Identify which cell holds the provided text, then report its (x, y) central coordinate. 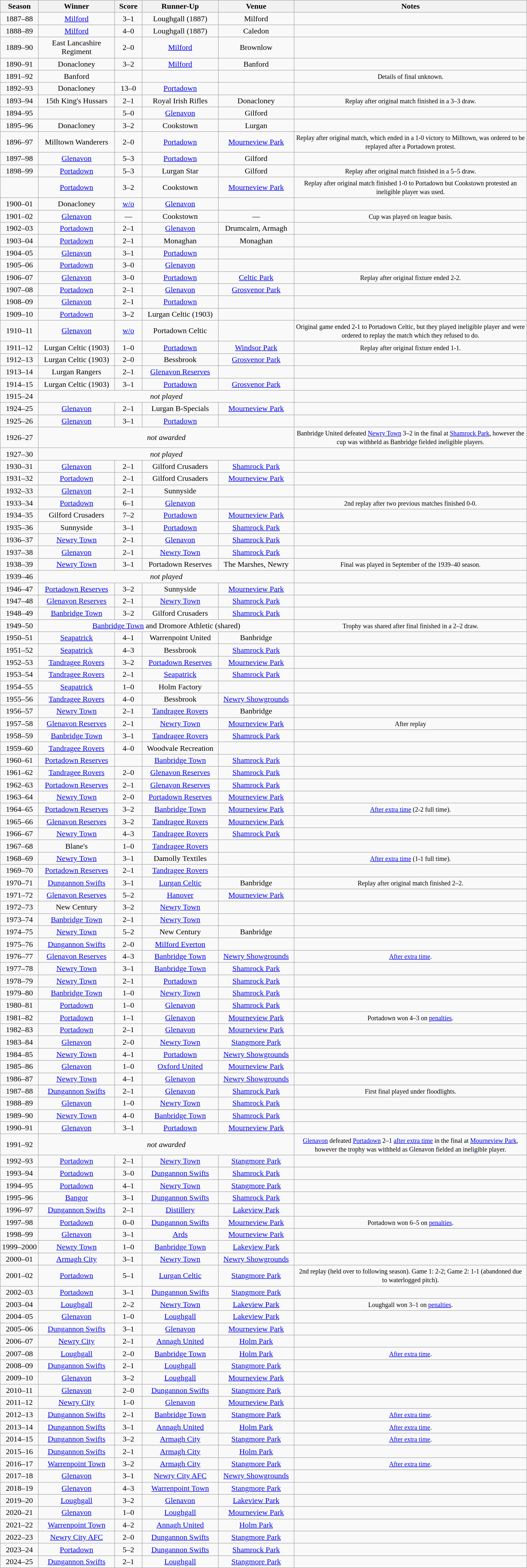
Brownlow (256, 48)
1963–64 (19, 797)
Score (128, 6)
Holm Factory (180, 687)
1909–10 (19, 314)
Replay after original fixture ended 1-1. (411, 347)
1995–96 (19, 1198)
1939–46 (19, 576)
1938–39 (19, 564)
Woodvale Recreation (180, 748)
Replay after original fixture ended 2-2. (411, 277)
Portadown won 4–3 on penalties. (411, 1018)
1926–27 (19, 438)
First final played under floodlights. (411, 1091)
Trophy was shared after final finished in a 2–2 draw. (411, 626)
2013–14 (19, 1427)
Details of final unknown. (411, 76)
1980–81 (19, 1005)
1935–36 (19, 527)
East Lancashire Regiment (77, 48)
1891–92 (19, 76)
2010–11 (19, 1390)
1965–66 (19, 822)
2024–25 (19, 1562)
1991–92 (19, 1144)
Hanover (180, 895)
2020–21 (19, 1513)
1997–98 (19, 1222)
Replay after original match finished 2–2. (411, 883)
1957–58 (19, 723)
Blane's (77, 846)
1904–05 (19, 253)
1951–52 (19, 650)
1972–73 (19, 907)
2015–16 (19, 1451)
1913–14 (19, 372)
13–0 (128, 89)
Damolly Textiles (180, 858)
2018–19 (19, 1488)
Replay after original match, which ended in a 1-0 victory to Milltown, was ordered to be replayed after a Portadown protest. (411, 142)
2007–08 (19, 1353)
2006–07 (19, 1341)
2019–20 (19, 1500)
Windsor Park (256, 347)
1983–84 (19, 1042)
1936–37 (19, 540)
7–2 (128, 515)
1961–62 (19, 772)
1889–90 (19, 48)
1894–95 (19, 113)
2004–05 (19, 1317)
After extra time (1-1 full time). (411, 858)
1987–88 (19, 1091)
Portadown Celtic (180, 331)
1905–06 (19, 265)
1914–15 (19, 384)
The Marshes, Newry (256, 564)
1901–02 (19, 216)
2003–04 (19, 1304)
1958–59 (19, 736)
0–0 (128, 1222)
1956–57 (19, 711)
1971–72 (19, 895)
5–0 (128, 113)
1988–89 (19, 1103)
Banbridge United defeated Newry Town 3–2 in the final at Shamrock Park, however the cup was withheld as Banbridge fielded ineligible players. (411, 438)
2021–22 (19, 1525)
2nd replay (held over to following season). Game 1: 2-2; Game 2: 1-1 (abandoned due to waterlogged pitch). (411, 1276)
1930–31 (19, 466)
1979–80 (19, 993)
1989–90 (19, 1115)
1949–50 (19, 626)
2022–23 (19, 1537)
1925–26 (19, 421)
1960–61 (19, 760)
1934–35 (19, 515)
Loughgall won 3–1 on penalties. (411, 1304)
1996–97 (19, 1210)
1912–13 (19, 359)
2014–15 (19, 1439)
1969–70 (19, 871)
2012–13 (19, 1415)
1950–51 (19, 638)
1907–08 (19, 290)
1897–98 (19, 158)
Bangor (77, 1198)
1978–79 (19, 981)
2001–02 (19, 1276)
After replay (411, 723)
Banbridge Town and Dromore Athletic (shared) (166, 626)
1999–2000 (19, 1247)
1953–54 (19, 675)
1933–34 (19, 503)
Oxford United (180, 1067)
Cup was played on league basis. (411, 216)
1975–76 (19, 944)
1898–99 (19, 171)
1890–91 (19, 64)
1994–95 (19, 1185)
2000–01 (19, 1259)
1911–12 (19, 347)
Milford Everton (180, 944)
1990–91 (19, 1128)
4–2 (128, 1525)
After extra time (2-2 full time). (411, 809)
1981–82 (19, 1018)
1948–49 (19, 613)
Lurgan (256, 125)
Distillery (180, 1210)
1964–65 (19, 809)
1903–04 (19, 241)
2011–12 (19, 1403)
2–2 (128, 1304)
1970–71 (19, 883)
1892–93 (19, 89)
Lurgan Star (180, 171)
1908–09 (19, 302)
Portadown won 6–5 on penalties. (411, 1222)
1985–86 (19, 1067)
1993–94 (19, 1173)
1984–85 (19, 1054)
Ards (180, 1235)
1924–25 (19, 409)
1974–75 (19, 932)
Notes (411, 6)
Drumcairn, Armagh (256, 229)
Season (19, 6)
1967–68 (19, 846)
6–1 (128, 503)
Lurgan Rangers (77, 372)
1954–55 (19, 687)
1959–60 (19, 748)
2016–17 (19, 1464)
1932–33 (19, 491)
Milltown Wanderers (77, 142)
2005–06 (19, 1329)
Warrenpoint United (180, 638)
1927–30 (19, 454)
1947–48 (19, 601)
1902–03 (19, 229)
1–1 (128, 1018)
1986–87 (19, 1079)
Caledon (256, 31)
1937–38 (19, 552)
1976–77 (19, 956)
Original game ended 2-1 to Portadown Celtic, but they played ineligible player and were ordered to replay the match which they refused to do. (411, 331)
Replay after original match finished in a 5–5 draw. (411, 171)
1895–96 (19, 125)
1931–32 (19, 479)
2008–09 (19, 1366)
2017–18 (19, 1476)
1955–56 (19, 699)
1977–78 (19, 968)
15th King's Hussars (77, 101)
Lurgan B-Specials (180, 409)
1888–89 (19, 31)
Replay after original match finished in a 3–3 draw. (411, 101)
1992–93 (19, 1161)
1968–69 (19, 858)
Final was played in September of the 1939–40 season. (411, 564)
Winner (77, 6)
1887–88 (19, 19)
Venue (256, 6)
1900–01 (19, 204)
1946–47 (19, 589)
1906–07 (19, 277)
1952–53 (19, 662)
1973–74 (19, 919)
Royal Irish Rifles (180, 101)
Runner-Up (180, 6)
1966–67 (19, 834)
5–1 (128, 1276)
2002–03 (19, 1292)
Replay after original match finished 1-0 to Portadown but Cookstown protested an ineligible player was used. (411, 187)
1982–83 (19, 1030)
1893–94 (19, 101)
Celtic Park (256, 277)
2023–24 (19, 1549)
1896–97 (19, 142)
1915–24 (19, 397)
1962–63 (19, 785)
1998–99 (19, 1235)
1910–11 (19, 331)
2009–10 (19, 1378)
2nd replay after two previous matches finished 0-0. (411, 503)
